Search for the cell housing the specified text and yield its (x, y) center coordinate. 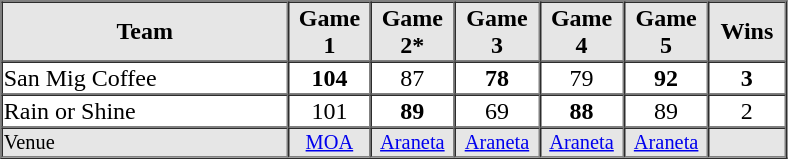
Game 5 (666, 32)
Game 2* (412, 32)
88 (582, 110)
MOA (330, 143)
Game 1 (330, 32)
2 (746, 110)
Rain or Shine (145, 110)
101 (330, 110)
78 (498, 78)
3 (746, 78)
69 (498, 110)
Venue (145, 143)
Game 4 (582, 32)
79 (582, 78)
87 (412, 78)
104 (330, 78)
Game 3 (498, 32)
Team (145, 32)
92 (666, 78)
San Mig Coffee (145, 78)
Wins (746, 32)
